Pinpoint the cell where the given text exists, returning its [X, Y] midpoint coordinate. 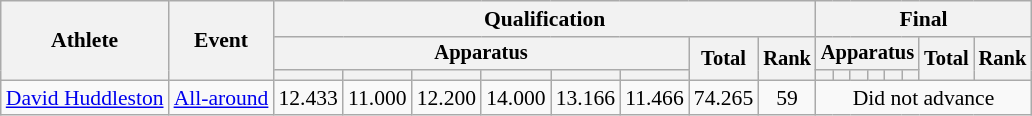
Event [222, 40]
Did not advance [924, 98]
11.000 [378, 98]
Final [924, 19]
59 [787, 98]
Qualification [544, 19]
14.000 [516, 98]
13.166 [586, 98]
12.200 [446, 98]
David Huddleston [85, 98]
74.265 [724, 98]
All-around [222, 98]
12.433 [308, 98]
Athlete [85, 40]
11.466 [654, 98]
